Search for the cell housing the specified text and yield its [X, Y] center coordinate. 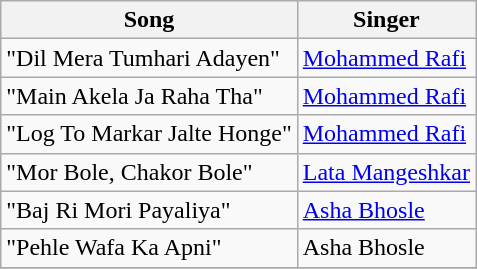
"Main Akela Ja Raha Tha" [149, 96]
"Log To Markar Jalte Honge" [149, 134]
"Dil Mera Tumhari Adayen" [149, 58]
"Pehle Wafa Ka Apni" [149, 248]
Singer [386, 20]
"Mor Bole, Chakor Bole" [149, 172]
"Baj Ri Mori Payaliya" [149, 210]
Song [149, 20]
Lata Mangeshkar [386, 172]
